Detect which cell encompasses the target text, then output its (x, y) center coordinate. 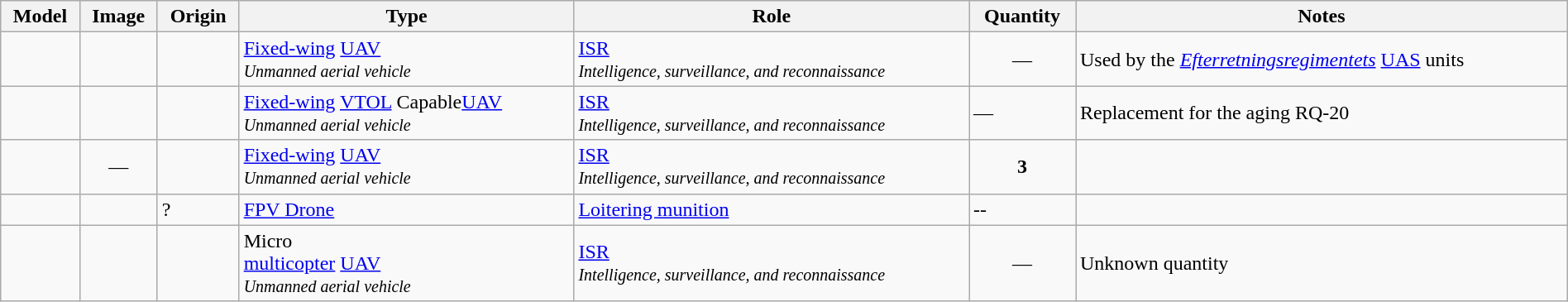
3 (1022, 167)
Micromulticopter UAVUnmanned aerial vehicle (407, 263)
? (198, 209)
Image (118, 17)
FPV Drone (407, 209)
Model (41, 17)
Loitering munition (772, 209)
Unknown quantity (1322, 263)
-- (1022, 209)
Notes (1322, 17)
Fixed-wing VTOL CapableUAVUnmanned aerial vehicle (407, 113)
Quantity (1022, 17)
Type (407, 17)
Replacement for the aging RQ-20 (1322, 113)
Role (772, 17)
Origin (198, 17)
Used by the Efterretningsregimentets UAS units (1322, 60)
